Detect which cell encompasses the target text, then output its [x, y] center coordinate. 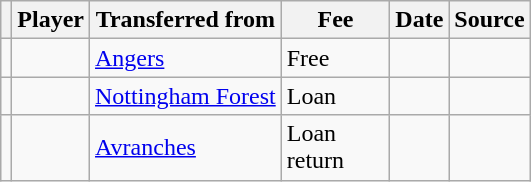
Free [336, 58]
Player [51, 20]
Fee [336, 20]
Loan return [336, 148]
Loan [336, 96]
Angers [186, 58]
Avranches [186, 148]
Nottingham Forest [186, 96]
Transferred from [186, 20]
Source [490, 20]
Date [420, 20]
